From the cell containing the given text, extract its center point as [X, Y] coordinate. 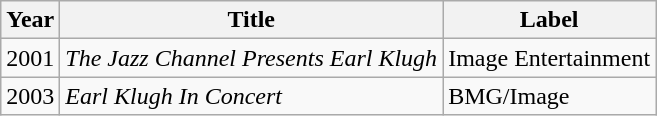
2003 [30, 96]
Year [30, 20]
Image Entertainment [550, 58]
Title [252, 20]
BMG/Image [550, 96]
Label [550, 20]
The Jazz Channel Presents Earl Klugh [252, 58]
2001 [30, 58]
Earl Klugh In Concert [252, 96]
